Identify which cell holds the provided text, then report its (x, y) central coordinate. 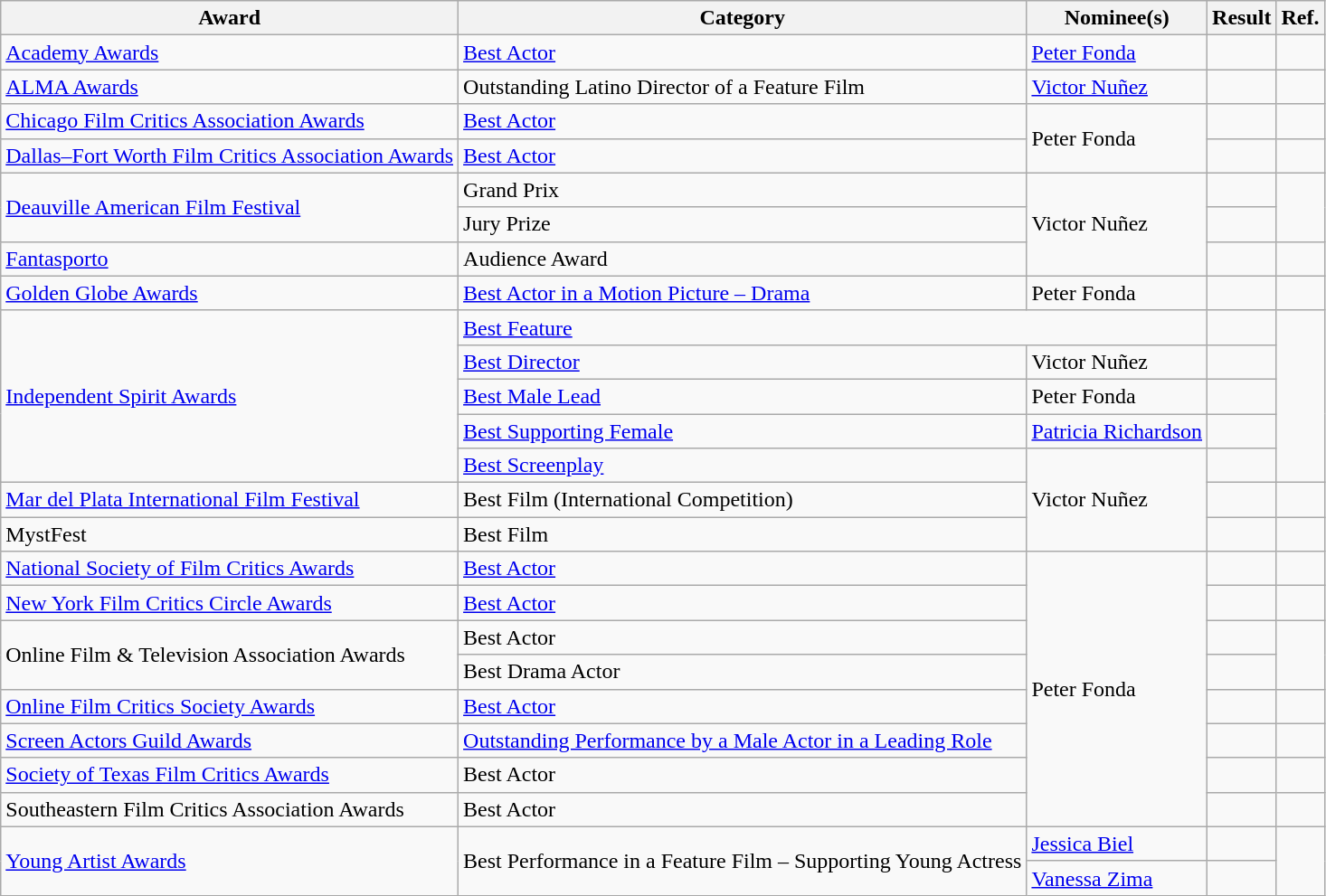
Category (743, 18)
Best Male Lead (743, 396)
Best Film (International Competition) (743, 500)
Best Screenplay (743, 466)
Online Film Critics Society Awards (230, 706)
New York Film Critics Circle Awards (230, 603)
MystFest (230, 534)
Chicago Film Critics Association Awards (230, 121)
Young Artist Awards (230, 861)
Golden Globe Awards (230, 293)
Mar del Plata International Film Festival (230, 500)
Best Performance in a Feature Film – Supporting Young Actress (743, 861)
Online Film & Television Association Awards (230, 655)
Best Film (743, 534)
ALMA Awards (230, 87)
Vanessa Zima (1117, 878)
Audience Award (743, 259)
Grand Prix (743, 190)
Screen Actors Guild Awards (230, 740)
Best Drama Actor (743, 672)
Best Feature (833, 327)
Outstanding Performance by a Male Actor in a Leading Role (743, 740)
Best Actor in a Motion Picture – Drama (743, 293)
Society of Texas Film Critics Awards (230, 775)
Deauville American Film Festival (230, 207)
Nominee(s) (1117, 18)
Southeastern Film Critics Association Awards (230, 809)
Award (230, 18)
Jessica Biel (1117, 844)
Independent Spirit Awards (230, 396)
Patricia Richardson (1117, 431)
Fantasporto (230, 259)
Best Supporting Female (743, 431)
Best Director (743, 362)
Academy Awards (230, 52)
Result (1242, 18)
Jury Prize (743, 224)
National Society of Film Critics Awards (230, 569)
Outstanding Latino Director of a Feature Film (743, 87)
Dallas–Fort Worth Film Critics Association Awards (230, 156)
Ref. (1301, 18)
